Scan for the cell matching the given text and deliver its [x, y] coordinate at center. 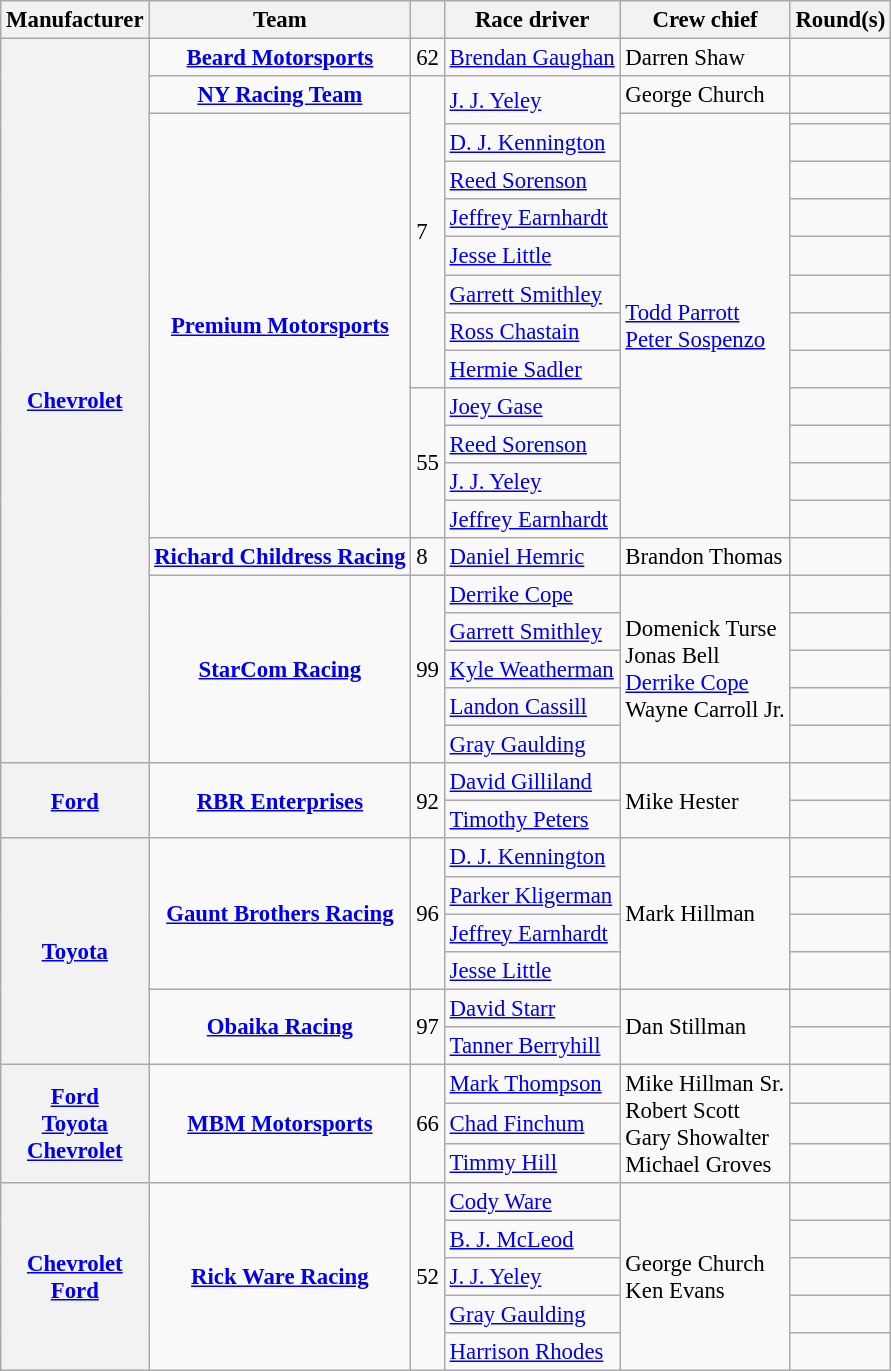
RBR Enterprises [280, 800]
Parker Kligerman [532, 895]
97 [428, 1026]
Chevrolet Ford [75, 1277]
52 [428, 1277]
Manufacturer [75, 20]
Toyota [75, 952]
Mark Thompson [532, 1084]
8 [428, 557]
62 [428, 58]
George Church Ken Evans [705, 1277]
Chevrolet [75, 402]
99 [428, 669]
Crew chief [705, 20]
Richard Childress Racing [280, 557]
Mike Hester [705, 800]
Round(s) [840, 20]
Derrike Cope [532, 594]
NY Racing Team [280, 95]
96 [428, 914]
Gaunt Brothers Racing [280, 914]
Timothy Peters [532, 820]
David Starr [532, 1008]
Landon Cassill [532, 707]
StarCom Racing [280, 669]
Cody Ware [532, 1202]
B. J. McLeod [532, 1239]
66 [428, 1124]
Harrison Rhodes [532, 1352]
Race driver [532, 20]
Joey Gase [532, 406]
Chad Finchum [532, 1124]
Darren Shaw [705, 58]
55 [428, 462]
Team [280, 20]
Rick Ware Racing [280, 1277]
Mike Hillman Sr. Robert Scott Gary Showalter Michael Groves [705, 1124]
7 [428, 232]
Premium Motorsports [280, 326]
Ford Toyota Chevrolet [75, 1124]
Todd Parrott Peter Sospenzo [705, 326]
92 [428, 800]
Obaika Racing [280, 1026]
Timmy Hill [532, 1163]
George Church [705, 95]
Dan Stillman [705, 1026]
Brendan Gaughan [532, 58]
Mark Hillman [705, 914]
David Gilliland [532, 782]
Ross Chastain [532, 331]
Ford [75, 800]
Kyle Weatherman [532, 670]
Hermie Sadler [532, 369]
MBM Motorsports [280, 1124]
Tanner Berryhill [532, 1046]
Beard Motorsports [280, 58]
Brandon Thomas [705, 557]
Domenick Turse Jonas Bell Derrike Cope Wayne Carroll Jr. [705, 669]
Daniel Hemric [532, 557]
